Detect which cell encompasses the target text, then output its (x, y) center coordinate. 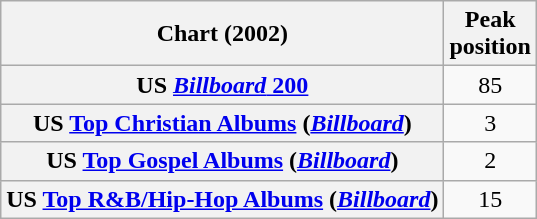
US Billboard 200 (222, 85)
Peakposition (490, 34)
3 (490, 123)
US Top Christian Albums (Billboard) (222, 123)
15 (490, 199)
85 (490, 85)
US Top Gospel Albums (Billboard) (222, 161)
Chart (2002) (222, 34)
US Top R&B/Hip-Hop Albums (Billboard) (222, 199)
2 (490, 161)
